Identify which cell holds the provided text, then report its (X, Y) central coordinate. 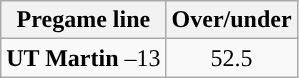
52.5 (232, 58)
UT Martin –13 (84, 58)
Pregame line (84, 20)
Over/under (232, 20)
